Return [x, y] of the center of cell containing provided text 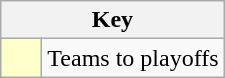
Key [112, 20]
Teams to playoffs [133, 58]
